Capture the cell that displays the provided text and extract its [x, y] central coordinate. 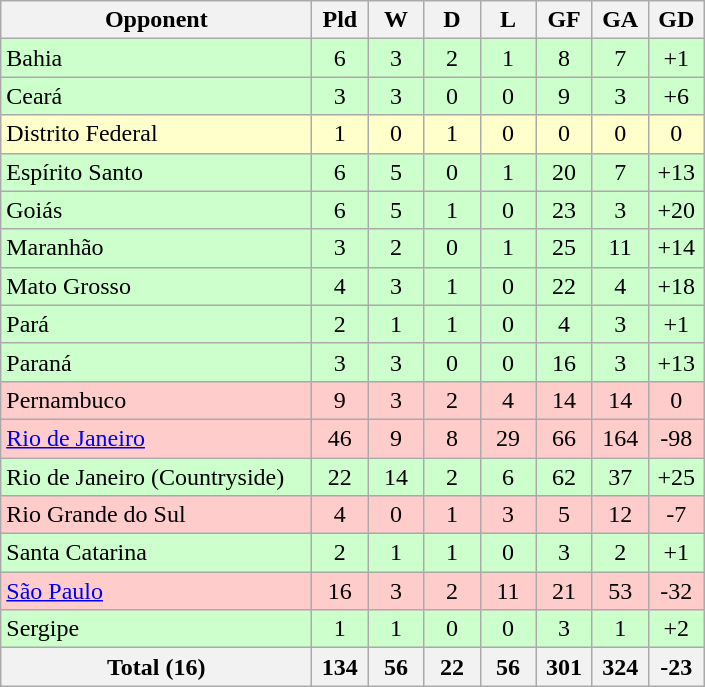
53 [620, 591]
Sergipe [156, 629]
+6 [676, 96]
301 [564, 667]
São Paulo [156, 591]
21 [564, 591]
Pará [156, 324]
37 [620, 477]
W [396, 20]
Goiás [156, 210]
164 [620, 438]
20 [564, 172]
Opponent [156, 20]
Total (16) [156, 667]
Rio Grande do Sul [156, 515]
66 [564, 438]
-23 [676, 667]
Rio de Janeiro (Countryside) [156, 477]
Mato Grosso [156, 286]
Ceará [156, 96]
-32 [676, 591]
324 [620, 667]
Espírito Santo [156, 172]
46 [340, 438]
GD [676, 20]
L [508, 20]
GA [620, 20]
+2 [676, 629]
12 [620, 515]
134 [340, 667]
Maranhão [156, 248]
+25 [676, 477]
Santa Catarina [156, 553]
-7 [676, 515]
Distrito Federal [156, 134]
+14 [676, 248]
25 [564, 248]
+18 [676, 286]
GF [564, 20]
Bahia [156, 58]
23 [564, 210]
Paraná [156, 362]
-98 [676, 438]
+20 [676, 210]
62 [564, 477]
Pernambuco [156, 400]
Pld [340, 20]
29 [508, 438]
D [452, 20]
Rio de Janeiro [156, 438]
